Detect which cell encompasses the target text, then output its (X, Y) center coordinate. 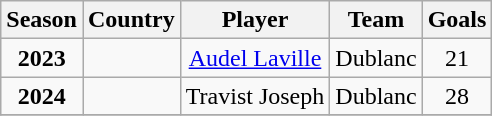
Player (255, 20)
Season (42, 20)
Audel Laville (255, 58)
2023 (42, 58)
28 (457, 96)
Travist Joseph (255, 96)
Country (131, 20)
Goals (457, 20)
2024 (42, 96)
21 (457, 58)
Team (376, 20)
